Identify which cell holds the provided text, then report its (X, Y) central coordinate. 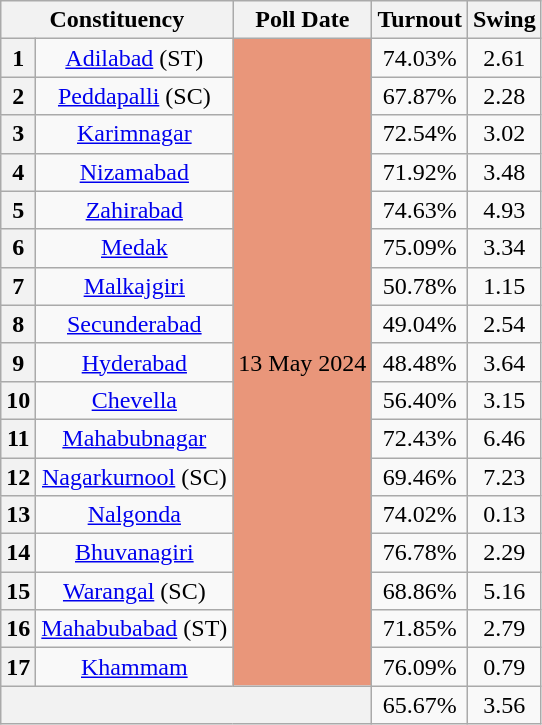
10 (18, 400)
16 (18, 629)
Khammam (134, 667)
Adilabad (ST) (134, 58)
2.79 (504, 629)
Warangal (SC) (134, 591)
6.46 (504, 438)
7 (18, 286)
3.48 (504, 172)
4 (18, 172)
9 (18, 362)
13 May 2024 (302, 362)
15 (18, 591)
3 (18, 134)
2.29 (504, 553)
72.43% (420, 438)
Mahabubabad (ST) (134, 629)
3.64 (504, 362)
Turnout (420, 20)
67.87% (420, 96)
2.61 (504, 58)
3.34 (504, 248)
2.54 (504, 324)
74.02% (420, 515)
0.13 (504, 515)
4.93 (504, 210)
Nalgonda (134, 515)
71.92% (420, 172)
1.15 (504, 286)
0.79 (504, 667)
Chevella (134, 400)
17 (18, 667)
Medak (134, 248)
65.67% (420, 705)
56.40% (420, 400)
Peddapalli (SC) (134, 96)
72.54% (420, 134)
Karimnagar (134, 134)
50.78% (420, 286)
49.04% (420, 324)
Mahabubnagar (134, 438)
2 (18, 96)
48.48% (420, 362)
7.23 (504, 477)
68.86% (420, 591)
3.15 (504, 400)
74.63% (420, 210)
13 (18, 515)
Poll Date (302, 20)
3.02 (504, 134)
Nizamabad (134, 172)
6 (18, 248)
Malkajgiri (134, 286)
74.03% (420, 58)
Constituency (117, 20)
Hyderabad (134, 362)
Zahirabad (134, 210)
76.78% (420, 553)
69.46% (420, 477)
2.28 (504, 96)
3.56 (504, 705)
Nagarkurnool (SC) (134, 477)
11 (18, 438)
76.09% (420, 667)
14 (18, 553)
5 (18, 210)
5.16 (504, 591)
1 (18, 58)
8 (18, 324)
Secunderabad (134, 324)
Bhuvanagiri (134, 553)
75.09% (420, 248)
Swing (504, 20)
71.85% (420, 629)
12 (18, 477)
